Search for the cell housing the specified text and yield its [X, Y] center coordinate. 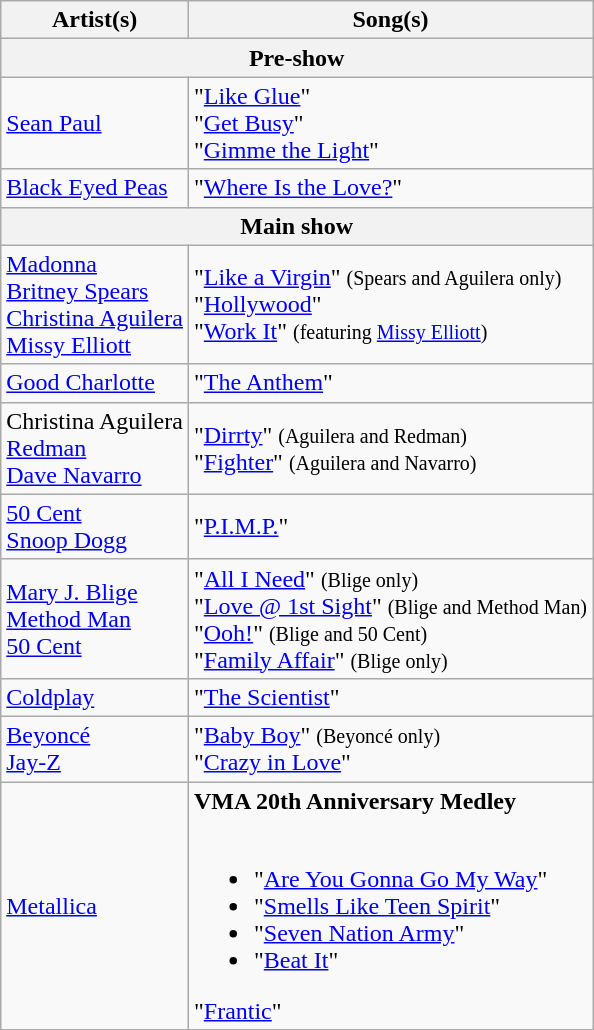
"Like Glue""Get Busy""Gimme the Light" [390, 123]
Good Charlotte [95, 383]
MadonnaBritney SpearsChristina AguileraMissy Elliott [95, 304]
BeyoncéJay-Z [95, 748]
"P.I.M.P." [390, 526]
VMA 20th Anniversary Medley"Are You Gonna Go My Way""Smells Like Teen Spirit""Seven Nation Army""Beat It""Frantic" [390, 906]
Metallica [95, 906]
"Where Is the Love?" [390, 188]
"The Anthem" [390, 383]
"All I Need" (Blige only)"Love @ 1st Sight" (Blige and Method Man)"Ooh!" (Blige and 50 Cent)"Family Affair" (Blige only) [390, 618]
50 CentSnoop Dogg [95, 526]
Black Eyed Peas [95, 188]
"Like a Virgin" (Spears and Aguilera only)"Hollywood" "Work It" (featuring Missy Elliott) [390, 304]
Pre-show [297, 58]
"The Scientist" [390, 697]
Main show [297, 226]
Christina AguileraRedmanDave Navarro [95, 448]
Coldplay [95, 697]
Mary J. BligeMethod Man50 Cent [95, 618]
"Dirrty" (Aguilera and Redman)"Fighter" (Aguilera and Navarro) [390, 448]
"Baby Boy" (Beyoncé only)"Crazy in Love" [390, 748]
Sean Paul [95, 123]
Song(s) [390, 20]
Artist(s) [95, 20]
